Output the [X, Y] coordinate of the center of the cell containing the given text.  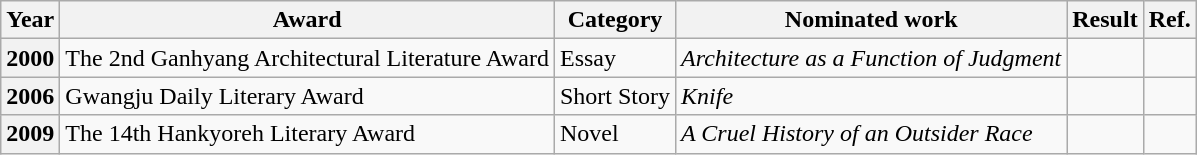
The 2nd Ganhyang Architectural Literature Award [308, 58]
Result [1105, 20]
A Cruel History of an Outsider Race [872, 134]
2009 [30, 134]
Essay [614, 58]
Knife [872, 96]
Ref. [1170, 20]
Gwangju Daily Literary Award [308, 96]
Year [30, 20]
The 14th Hankyoreh Literary Award [308, 134]
Architecture as a Function of Judgment [872, 58]
Category [614, 20]
Short Story [614, 96]
Award [308, 20]
Novel [614, 134]
Nominated work [872, 20]
2000 [30, 58]
2006 [30, 96]
